Capture the cell that displays the provided text and extract its [x, y] central coordinate. 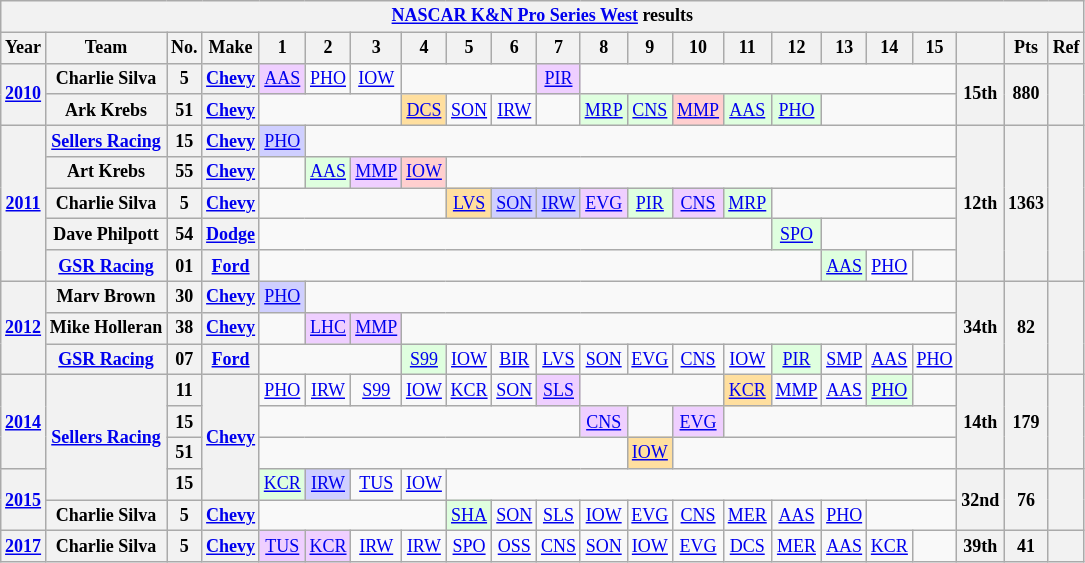
1 [282, 48]
7 [559, 48]
12th [980, 203]
OSS [514, 546]
Ark Krebs [106, 110]
8 [604, 48]
Mike Holleran [106, 328]
NASCAR K&N Pro Series West results [542, 16]
13 [844, 48]
Make [231, 48]
07 [184, 360]
39th [980, 546]
2015 [24, 499]
2012 [24, 328]
Year [24, 48]
14th [980, 422]
6 [514, 48]
4 [424, 48]
82 [1026, 328]
41 [1026, 546]
No. [184, 48]
Dodge [231, 234]
12 [796, 48]
30 [184, 296]
15th [980, 94]
9 [650, 48]
1363 [1026, 203]
Pts [1026, 48]
55 [184, 172]
34th [980, 328]
Ref [1066, 48]
2 [328, 48]
2011 [24, 203]
BIR [514, 360]
38 [184, 328]
10 [698, 48]
54 [184, 234]
179 [1026, 422]
2014 [24, 422]
SHA [469, 516]
32nd [980, 499]
Art Krebs [106, 172]
2010 [24, 94]
Dave Philpott [106, 234]
76 [1026, 499]
Marv Brown [106, 296]
01 [184, 266]
SMP [844, 360]
14 [890, 48]
3 [376, 48]
2017 [24, 546]
880 [1026, 94]
LHC [328, 328]
Team [106, 48]
